For the text-containing cell, return its midpoint in (X, Y) coordinate format. 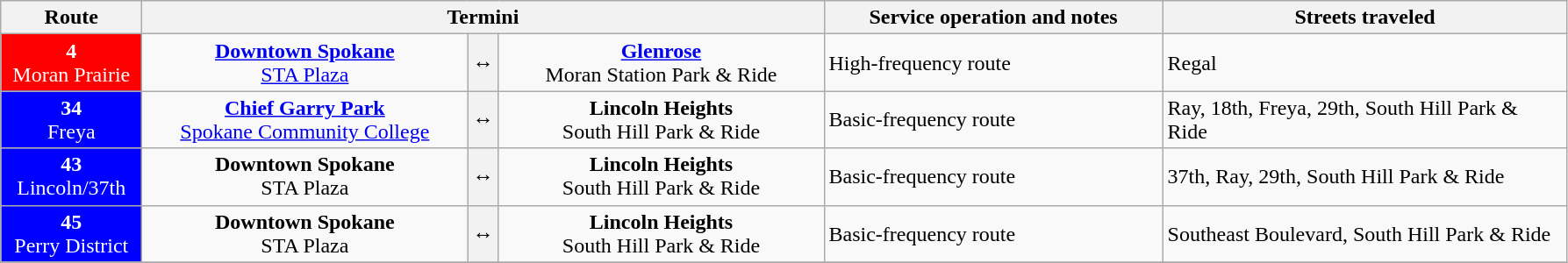
Streets traveled (1365, 18)
GlenroseMoran Station Park & Ride (662, 63)
Ray, 18th, Freya, 29th, South Hill Park & Ride (1365, 119)
Southeast Boulevard, South Hill Park & Ride (1365, 233)
Route (72, 18)
37th, Ray, 29th, South Hill Park & Ride (1365, 177)
45Perry District (72, 233)
Service operation and notes (993, 18)
Termini (483, 18)
34Freya (72, 119)
Regal (1365, 63)
43Lincoln/37th (72, 177)
Chief Garry ParkSpokane Community College (305, 119)
4Moran Prairie (72, 63)
High-frequency route (993, 63)
